Provide the [x, y] coordinate of the cell's center where the given text is located.  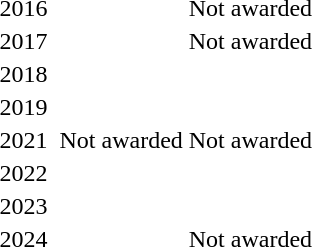
Not awarded [121, 140]
